Search for the cell housing the specified text and yield its (X, Y) center coordinate. 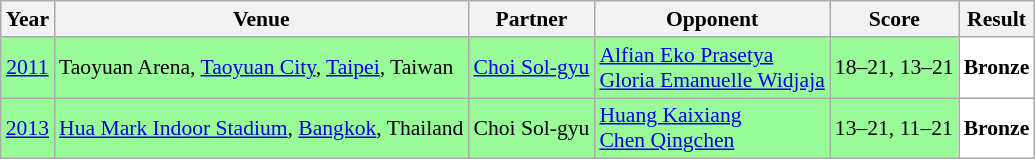
2013 (28, 128)
Partner (531, 19)
Year (28, 19)
2011 (28, 68)
Huang Kaixiang Chen Qingchen (712, 128)
Opponent (712, 19)
18–21, 13–21 (894, 68)
Hua Mark Indoor Stadium, Bangkok, Thailand (261, 128)
Alfian Eko Prasetya Gloria Emanuelle Widjaja (712, 68)
Taoyuan Arena, Taoyuan City, Taipei, Taiwan (261, 68)
Score (894, 19)
Result (997, 19)
13–21, 11–21 (894, 128)
Venue (261, 19)
